Pinpoint the cell where the given text exists, returning its (x, y) midpoint coordinate. 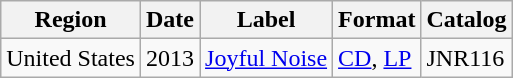
Region (71, 20)
2013 (170, 58)
Format (377, 20)
Label (266, 20)
United States (71, 58)
JNR116 (466, 58)
Joyful Noise (266, 58)
Catalog (466, 20)
CD, LP (377, 58)
Date (170, 20)
